Extract the (X, Y) coordinate from the center of the cell holding the provided text.  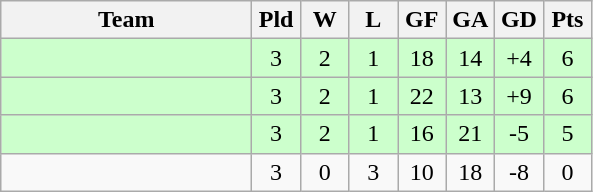
L (374, 20)
10 (422, 172)
+4 (520, 58)
5 (568, 134)
-8 (520, 172)
-5 (520, 134)
Team (126, 20)
Pts (568, 20)
16 (422, 134)
W (324, 20)
GF (422, 20)
21 (470, 134)
Pld (276, 20)
13 (470, 96)
22 (422, 96)
GD (520, 20)
14 (470, 58)
+9 (520, 96)
GA (470, 20)
